Pinpoint the cell where the given text exists, returning its (X, Y) midpoint coordinate. 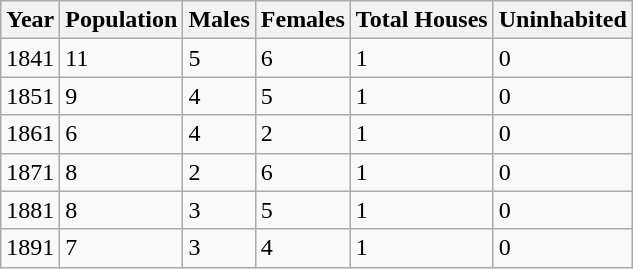
Females (302, 20)
9 (122, 96)
Year (30, 20)
1871 (30, 172)
Total Houses (422, 20)
1841 (30, 58)
11 (122, 58)
1861 (30, 134)
1851 (30, 96)
1891 (30, 248)
Uninhabited (562, 20)
7 (122, 248)
Population (122, 20)
1881 (30, 210)
Males (219, 20)
